Find where the given text appears and provide that cell's center as [X, Y] coordinate. 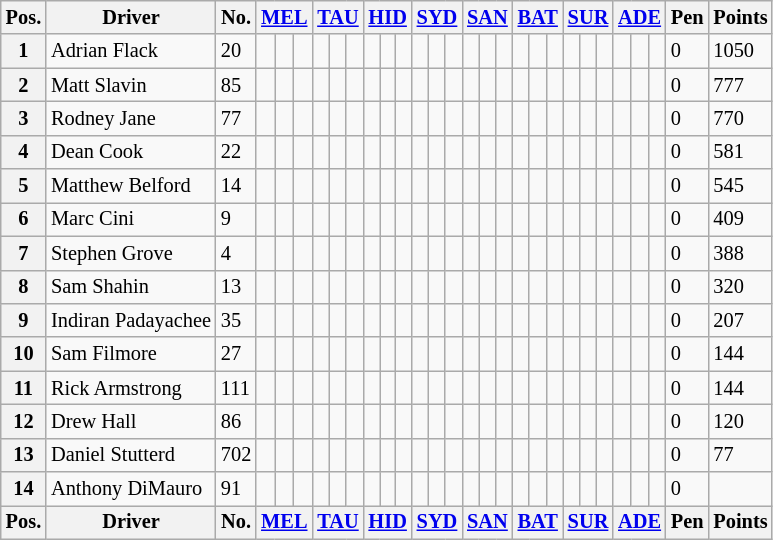
3 [24, 118]
320 [740, 287]
1050 [740, 51]
Rick Armstrong [131, 388]
Matt Slavin [131, 85]
120 [740, 421]
111 [236, 388]
Dean Cook [131, 152]
12 [24, 421]
86 [236, 421]
545 [740, 186]
91 [236, 489]
Sam Filmore [131, 354]
6 [24, 219]
777 [740, 85]
7 [24, 253]
702 [236, 455]
388 [740, 253]
1 [24, 51]
2 [24, 85]
Sam Shahin [131, 287]
Matthew Belford [131, 186]
770 [740, 118]
Daniel Stutterd [131, 455]
8 [24, 287]
5 [24, 186]
35 [236, 320]
85 [236, 85]
Drew Hall [131, 421]
Indiran Padayachee [131, 320]
Stephen Grove [131, 253]
Anthony DiMauro [131, 489]
581 [740, 152]
Rodney Jane [131, 118]
11 [24, 388]
207 [740, 320]
Marc Cini [131, 219]
409 [740, 219]
10 [24, 354]
22 [236, 152]
27 [236, 354]
Adrian Flack [131, 51]
20 [236, 51]
